Search for the cell housing the specified text and yield its [X, Y] center coordinate. 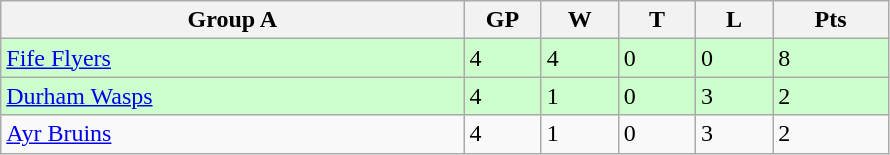
T [656, 20]
GP [502, 20]
W [580, 20]
Ayr Bruins [232, 134]
Group A [232, 20]
Durham Wasps [232, 96]
8 [831, 58]
L [734, 20]
Pts [831, 20]
Fife Flyers [232, 58]
